Scan for the cell matching the given text and deliver its (X, Y) coordinate at center. 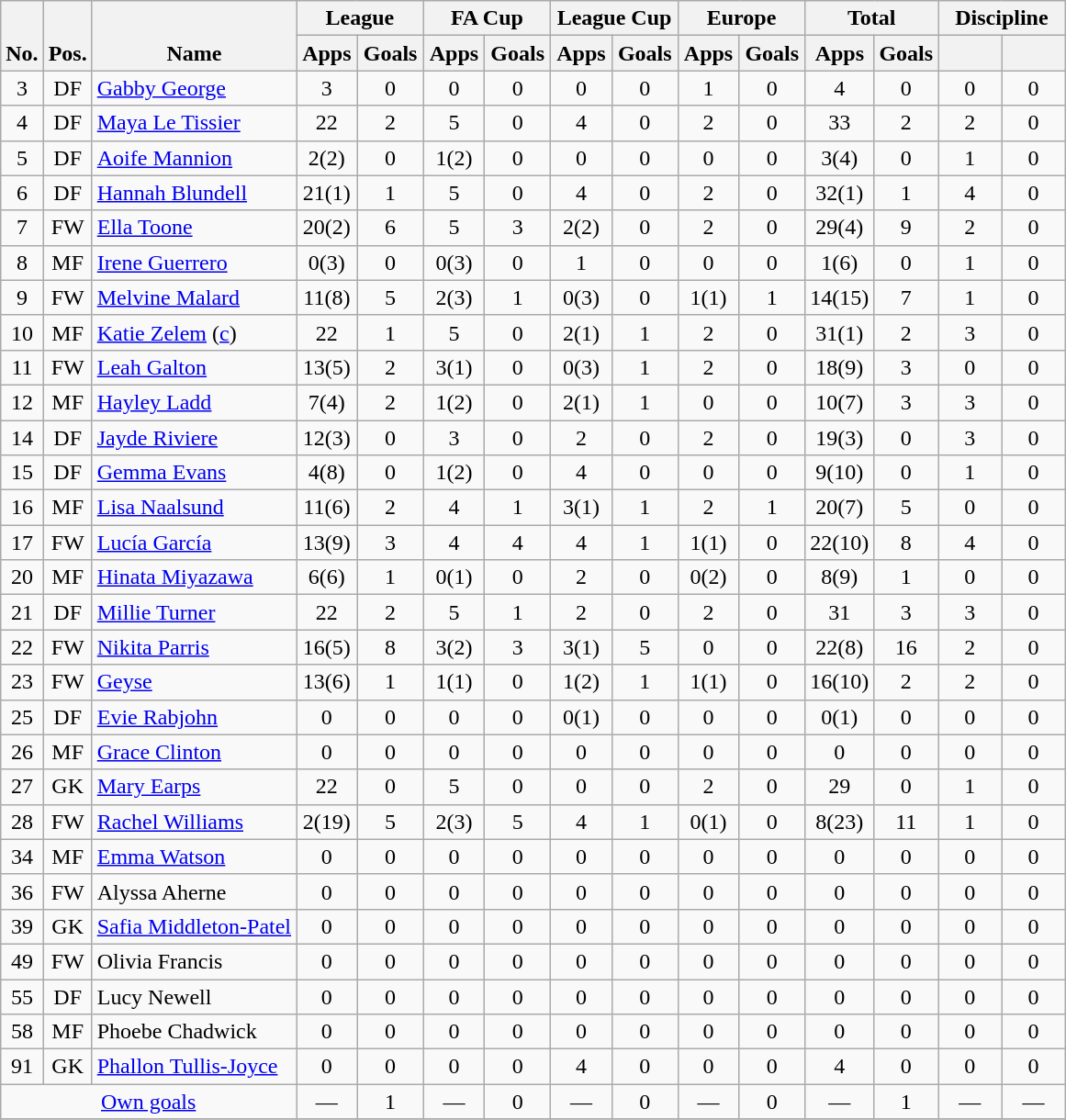
27 (22, 787)
49 (22, 961)
Pos. (68, 36)
6(6) (327, 577)
14 (22, 438)
Grace Clinton (194, 752)
12(3) (327, 438)
Evie Rabjohn (194, 717)
2(19) (327, 822)
20(7) (839, 508)
18(9) (839, 367)
Alyssa Aherne (194, 891)
58 (22, 1032)
8(23) (839, 822)
Emma Watson (194, 857)
Gabby George (194, 88)
15 (22, 473)
Hinata Miyazawa (194, 577)
Katie Zelem (c) (194, 332)
11(8) (327, 297)
13(5) (327, 367)
16(10) (839, 682)
31(1) (839, 332)
14(15) (839, 297)
21(1) (327, 193)
29(4) (839, 228)
33 (839, 123)
Own goals (149, 1102)
25 (22, 717)
55 (22, 996)
32(1) (839, 193)
Leah Galton (194, 367)
Hannah Blundell (194, 193)
22(10) (839, 543)
9(10) (839, 473)
Discipline (1003, 18)
3(2) (454, 647)
39 (22, 926)
Hayley Ladd (194, 402)
36 (22, 891)
13(6) (327, 682)
11(6) (327, 508)
20(2) (327, 228)
21 (22, 612)
4(8) (327, 473)
22(8) (839, 647)
Maya Le Tissier (194, 123)
91 (22, 1067)
0(2) (709, 577)
12 (22, 402)
Olivia Francis (194, 961)
Europe (742, 18)
10 (22, 332)
16(5) (327, 647)
19(3) (839, 438)
League Cup (615, 18)
10(7) (839, 402)
Gemma Evans (194, 473)
13(9) (327, 543)
Rachel Williams (194, 822)
Millie Turner (194, 612)
Name (194, 36)
Irene Guerrero (194, 263)
Lucy Newell (194, 996)
Lisa Naalsund (194, 508)
29 (839, 787)
Aoife Mannion (194, 158)
Ella Toone (194, 228)
Phallon Tullis-Joyce (194, 1067)
28 (22, 822)
34 (22, 857)
31 (839, 612)
Mary Earps (194, 787)
26 (22, 752)
Melvine Malard (194, 297)
Total (872, 18)
8(9) (839, 577)
Geyse (194, 682)
1(6) (839, 263)
Phoebe Chadwick (194, 1032)
No. (22, 36)
23 (22, 682)
Safia Middleton-Patel (194, 926)
Jayde Riviere (194, 438)
17 (22, 543)
3(4) (839, 158)
League (360, 18)
20 (22, 577)
FA Cup (487, 18)
Lucía García (194, 543)
Nikita Parris (194, 647)
7(4) (327, 402)
